Detect which cell encompasses the target text, then output its (X, Y) center coordinate. 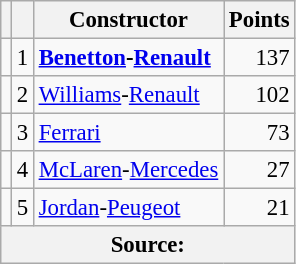
Points (260, 20)
Constructor (128, 20)
2 (22, 95)
73 (260, 133)
102 (260, 95)
McLaren-Mercedes (128, 170)
21 (260, 208)
Williams-Renault (128, 95)
137 (260, 58)
1 (22, 58)
Source: (148, 245)
3 (22, 133)
Jordan-Peugeot (128, 208)
4 (22, 170)
Ferrari (128, 133)
5 (22, 208)
27 (260, 170)
Benetton-Renault (128, 58)
